Capture the cell that displays the provided text and extract its (x, y) central coordinate. 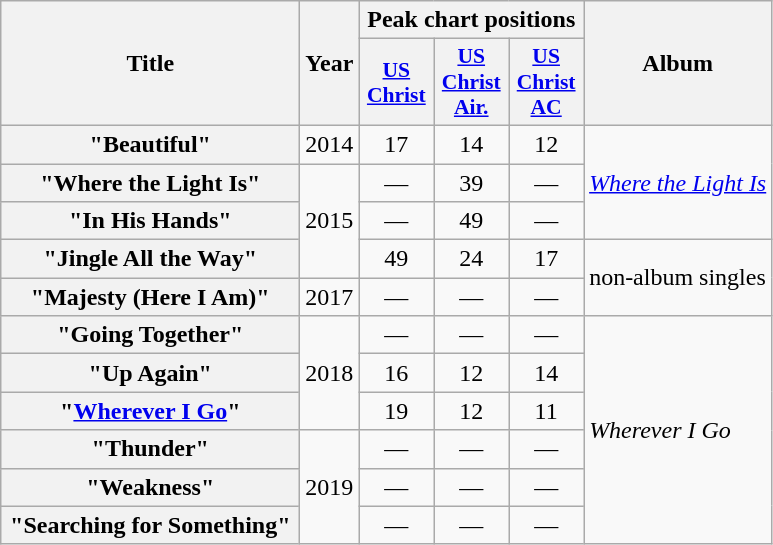
2017 (330, 297)
"In His Hands" (150, 221)
Peak chart positions (472, 20)
2018 (330, 373)
USChrist (396, 82)
USChrist Air. (472, 82)
"Beautiful" (150, 144)
"Searching for Something" (150, 525)
11 (546, 411)
Title (150, 64)
19 (396, 411)
"Going Together" (150, 335)
"Up Again" (150, 373)
"Majesty (Here I Am)" (150, 297)
Year (330, 64)
Album (678, 64)
"Weakness" (150, 487)
2014 (330, 144)
Where the Light Is (678, 182)
Wherever I Go (678, 430)
USChrist AC (546, 82)
16 (396, 373)
39 (472, 183)
non-album singles (678, 278)
2015 (330, 221)
"Thunder" (150, 449)
24 (472, 259)
"Where the Light Is" (150, 183)
"Wherever I Go" (150, 411)
"Jingle All the Way" (150, 259)
2019 (330, 487)
